Capture the cell that displays the provided text and extract its (x, y) central coordinate. 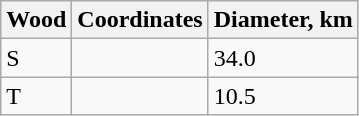
Coordinates (140, 20)
Wood (36, 20)
T (36, 96)
S (36, 58)
10.5 (283, 96)
34.0 (283, 58)
Diameter, km (283, 20)
